Return the (X, Y) coordinate for the center point of the cell that contains the specified text.  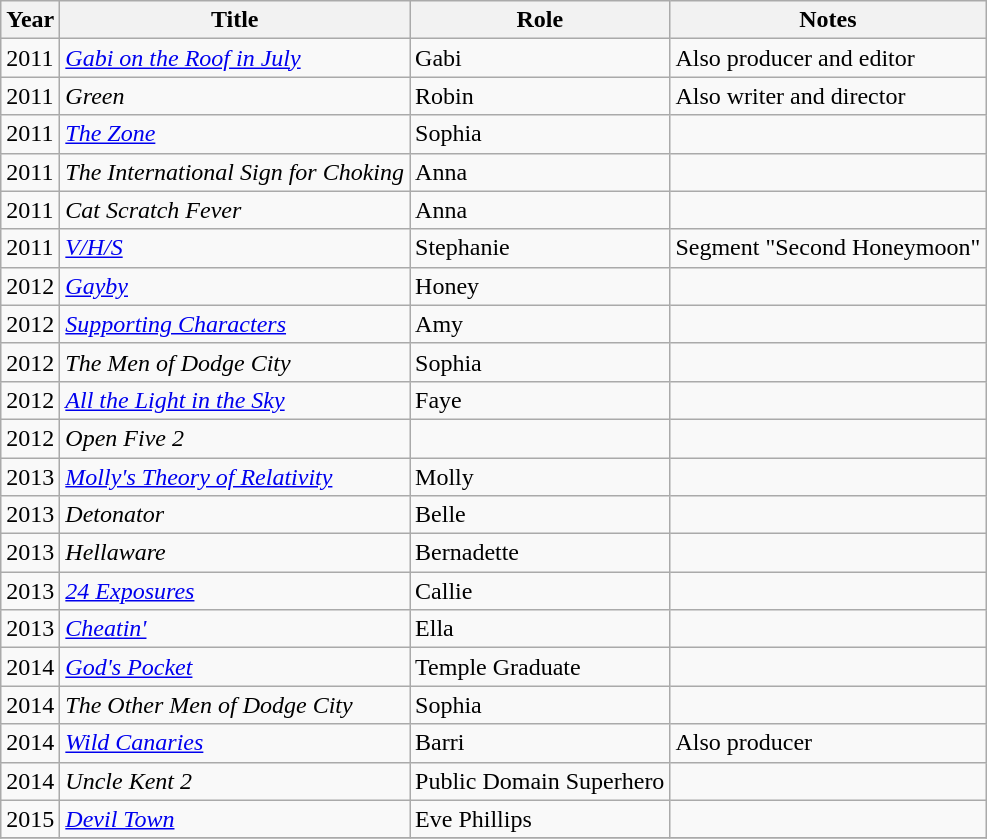
Molly's Theory of Relativity (235, 477)
Honey (540, 286)
Cheatin' (235, 629)
Eve Phillips (540, 819)
Gabi (540, 58)
2015 (30, 819)
Cat Scratch Fever (235, 210)
The Other Men of Dodge City (235, 705)
Title (235, 20)
Wild Canaries (235, 743)
24 Exposures (235, 591)
The International Sign for Choking (235, 172)
Supporting Characters (235, 324)
Detonator (235, 515)
God's Pocket (235, 667)
Robin (540, 96)
Barri (540, 743)
Callie (540, 591)
Temple Graduate (540, 667)
Also writer and director (828, 96)
All the Light in the Sky (235, 400)
Green (235, 96)
Public Domain Superhero (540, 781)
Bernadette (540, 553)
Belle (540, 515)
Open Five 2 (235, 438)
Gayby (235, 286)
Gabi on the Roof in July (235, 58)
Segment "Second Honeymoon" (828, 248)
Role (540, 20)
Devil Town (235, 819)
Faye (540, 400)
Hellaware (235, 553)
Molly (540, 477)
Uncle Kent 2 (235, 781)
Notes (828, 20)
The Men of Dodge City (235, 362)
Amy (540, 324)
The Zone (235, 134)
Also producer (828, 743)
Ella (540, 629)
Stephanie (540, 248)
Year (30, 20)
V/H/S (235, 248)
Also producer and editor (828, 58)
